For the text-containing cell, return its midpoint in (X, Y) coordinate format. 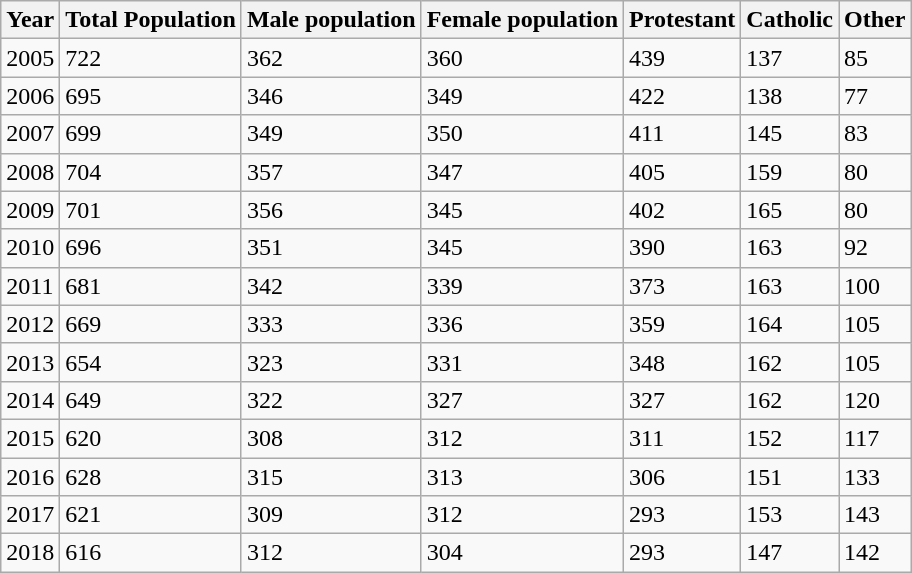
699 (151, 134)
704 (151, 172)
83 (875, 134)
142 (875, 553)
681 (151, 286)
2014 (30, 400)
701 (151, 210)
304 (522, 553)
323 (331, 362)
2017 (30, 515)
143 (875, 515)
357 (331, 172)
2012 (30, 324)
331 (522, 362)
306 (682, 477)
342 (331, 286)
77 (875, 96)
351 (331, 248)
336 (522, 324)
313 (522, 477)
411 (682, 134)
621 (151, 515)
Protestant (682, 20)
360 (522, 58)
153 (790, 515)
695 (151, 96)
133 (875, 477)
2010 (30, 248)
151 (790, 477)
722 (151, 58)
348 (682, 362)
422 (682, 96)
322 (331, 400)
346 (331, 96)
616 (151, 553)
164 (790, 324)
Male population (331, 20)
145 (790, 134)
339 (522, 286)
359 (682, 324)
2008 (30, 172)
92 (875, 248)
362 (331, 58)
620 (151, 438)
347 (522, 172)
315 (331, 477)
2018 (30, 553)
308 (331, 438)
2005 (30, 58)
405 (682, 172)
696 (151, 248)
439 (682, 58)
654 (151, 362)
2016 (30, 477)
117 (875, 438)
Total Population (151, 20)
2009 (30, 210)
165 (790, 210)
350 (522, 134)
Year (30, 20)
100 (875, 286)
120 (875, 400)
390 (682, 248)
402 (682, 210)
152 (790, 438)
373 (682, 286)
2007 (30, 134)
669 (151, 324)
Female population (522, 20)
649 (151, 400)
Other (875, 20)
138 (790, 96)
2011 (30, 286)
311 (682, 438)
137 (790, 58)
2006 (30, 96)
159 (790, 172)
309 (331, 515)
2013 (30, 362)
333 (331, 324)
628 (151, 477)
Catholic (790, 20)
2015 (30, 438)
356 (331, 210)
85 (875, 58)
147 (790, 553)
